Find where the given text appears and provide that cell's center as [X, Y] coordinate. 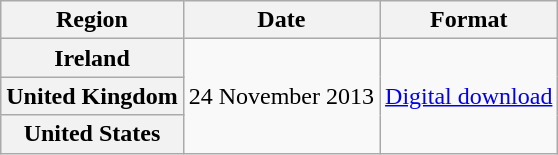
Date [281, 20]
24 November 2013 [281, 96]
Region [92, 20]
United Kingdom [92, 96]
United States [92, 134]
Ireland [92, 58]
Digital download [469, 96]
Format [469, 20]
